From the cell containing the given text, extract its center point as [X, Y] coordinate. 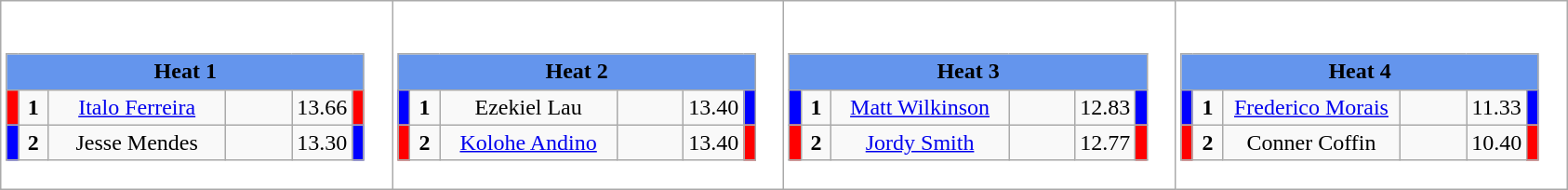
Kolohe Andino [528, 142]
Heat 3 1 Matt Wilkinson 12.83 2 Jordy Smith 12.77 [980, 95]
13.30 [322, 142]
12.77 [1105, 142]
Jesse Mendes [138, 142]
12.83 [1105, 107]
11.33 [1497, 107]
10.40 [1497, 142]
Heat 4 [1360, 72]
Jordy Smith [921, 142]
Matt Wilkinson [921, 107]
Heat 3 [968, 72]
Heat 4 1 Frederico Morais 11.33 2 Conner Coffin 10.40 [1371, 95]
Frederico Morais [1311, 107]
Heat 2 [577, 72]
Italo Ferreira [138, 107]
13.66 [322, 107]
Heat 1 [185, 72]
Heat 2 1 Ezekiel Lau 13.40 2 Kolohe Andino 13.40 [588, 95]
Conner Coffin [1311, 142]
Ezekiel Lau [528, 107]
Heat 1 1 Italo Ferreira 13.66 2 Jesse Mendes 13.30 [197, 95]
